Locate the cell with the specified text and output its [X, Y] center coordinate. 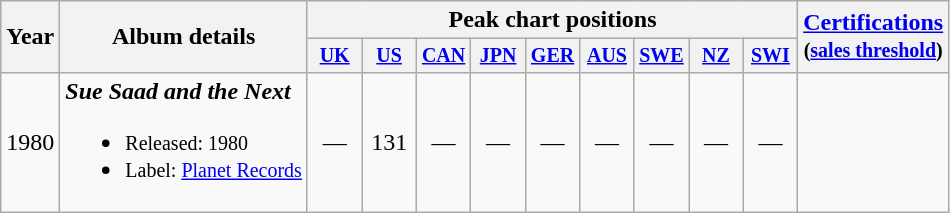
SWE [661, 56]
Album details [184, 37]
CAN [443, 56]
NZ [716, 56]
131 [389, 142]
GER [552, 56]
1980 [30, 142]
Sue Saad and the NextReleased: 1980Label: Planet Records [184, 142]
UK [334, 56]
SWI [770, 56]
Year [30, 37]
AUS [607, 56]
US [389, 56]
Certifications(sales threshold) [874, 37]
JPN [498, 56]
Peak chart positions [552, 20]
